Scan for the cell matching the given text and deliver its [X, Y] coordinate at center. 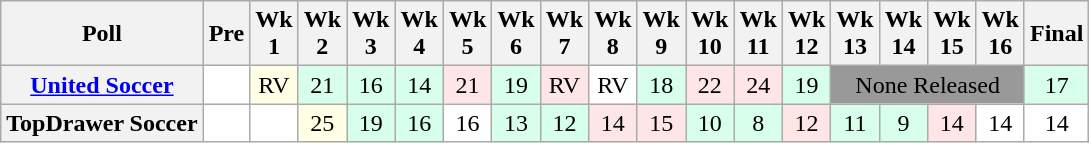
22 [710, 85]
Wk1 [274, 34]
Wk3 [371, 34]
Poll [102, 34]
17 [1056, 85]
Wk2 [322, 34]
Wk11 [758, 34]
15 [661, 123]
13 [516, 123]
24 [758, 85]
10 [710, 123]
None Released [928, 85]
Wk16 [1000, 34]
United Soccer [102, 85]
25 [322, 123]
9 [903, 123]
Final [1056, 34]
Wk10 [710, 34]
Wk7 [564, 34]
Wk13 [855, 34]
Wk8 [613, 34]
Wk6 [516, 34]
11 [855, 123]
Pre [226, 34]
18 [661, 85]
Wk14 [903, 34]
Wk12 [806, 34]
Wk9 [661, 34]
TopDrawer Soccer [102, 123]
8 [758, 123]
Wk4 [419, 34]
Wk5 [467, 34]
Wk15 [952, 34]
